Find where the given text appears and provide that cell's center as [x, y] coordinate. 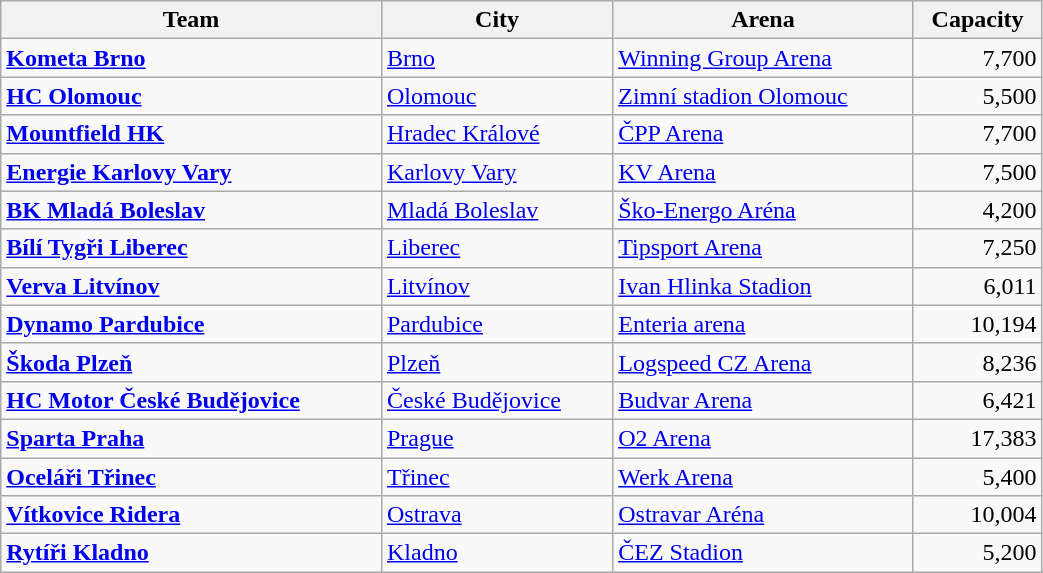
City [496, 20]
Mountfield HK [192, 134]
7,500 [978, 172]
Ško-Energo Aréna [763, 210]
České Budějovice [496, 400]
ČPP Arena [763, 134]
Budvar Arena [763, 400]
Třinec [496, 477]
Logspeed CZ Arena [763, 362]
Team [192, 20]
17,383 [978, 438]
Liberec [496, 248]
Bílí Tygři Liberec [192, 248]
Sparta Praha [192, 438]
Olomouc [496, 96]
ČEZ Stadion [763, 553]
HC Olomouc [192, 96]
4,200 [978, 210]
Verva Litvínov [192, 286]
Brno [496, 58]
Vítkovice Ridera [192, 515]
Ivan Hlinka Stadion [763, 286]
10,194 [978, 324]
Arena [763, 20]
Rytíři Kladno [192, 553]
Škoda Plzeň [192, 362]
5,200 [978, 553]
Kladno [496, 553]
Prague [496, 438]
Kometa Brno [192, 58]
Werk Arena [763, 477]
Plzeň [496, 362]
10,004 [978, 515]
Dynamo Pardubice [192, 324]
BK Mladá Boleslav [192, 210]
Winning Group Arena [763, 58]
Energie Karlovy Vary [192, 172]
5,400 [978, 477]
Capacity [978, 20]
8,236 [978, 362]
6,421 [978, 400]
Litvínov [496, 286]
O2 Arena [763, 438]
7,250 [978, 248]
Zimní stadion Olomouc [763, 96]
6,011 [978, 286]
5,500 [978, 96]
Ostravar Aréna [763, 515]
HC Motor České Budějovice [192, 400]
Enteria arena [763, 324]
KV Arena [763, 172]
Oceláři Třinec [192, 477]
Karlovy Vary [496, 172]
Pardubice [496, 324]
Hradec Králové [496, 134]
Ostrava [496, 515]
Tipsport Arena [763, 248]
Mladá Boleslav [496, 210]
